Search for the cell housing the specified text and yield its [x, y] center coordinate. 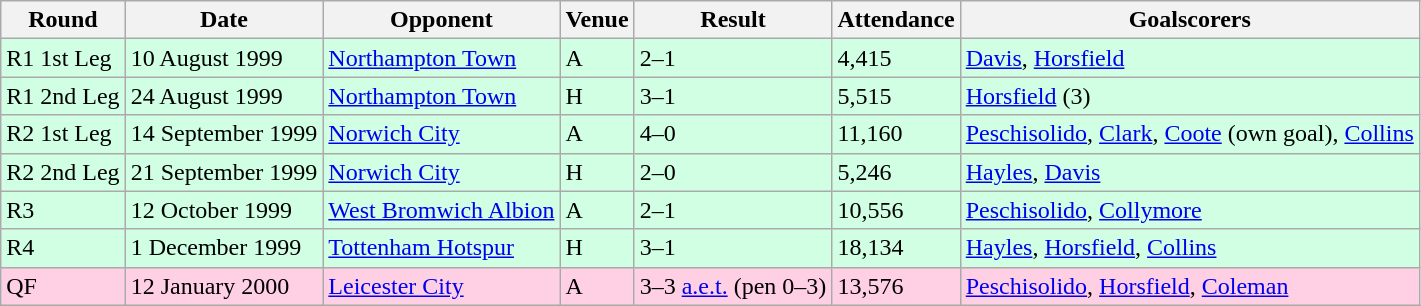
Date [224, 20]
10,556 [896, 210]
3–3 a.e.t. (pen 0–3) [733, 286]
12 October 1999 [224, 210]
24 August 1999 [224, 96]
14 September 1999 [224, 134]
Peschisolido, Horsfield, Coleman [1190, 286]
Peschisolido, Collymore [1190, 210]
R1 1st Leg [63, 58]
R2 1st Leg [63, 134]
2–0 [733, 172]
R2 2nd Leg [63, 172]
18,134 [896, 248]
12 January 2000 [224, 286]
4–0 [733, 134]
Hayles, Davis [1190, 172]
Peschisolido, Clark, Coote (own goal), Collins [1190, 134]
Attendance [896, 20]
Opponent [442, 20]
Goalscorers [1190, 20]
Result [733, 20]
11,160 [896, 134]
R3 [63, 210]
Horsfield (3) [1190, 96]
13,576 [896, 286]
West Bromwich Albion [442, 210]
21 September 1999 [224, 172]
Tottenham Hotspur [442, 248]
Venue [597, 20]
Hayles, Horsfield, Collins [1190, 248]
R1 2nd Leg [63, 96]
Round [63, 20]
1 December 1999 [224, 248]
Davis, Horsfield [1190, 58]
5,246 [896, 172]
4,415 [896, 58]
10 August 1999 [224, 58]
R4 [63, 248]
Leicester City [442, 286]
QF [63, 286]
5,515 [896, 96]
